Find where the given text appears and provide that cell's center as [X, Y] coordinate. 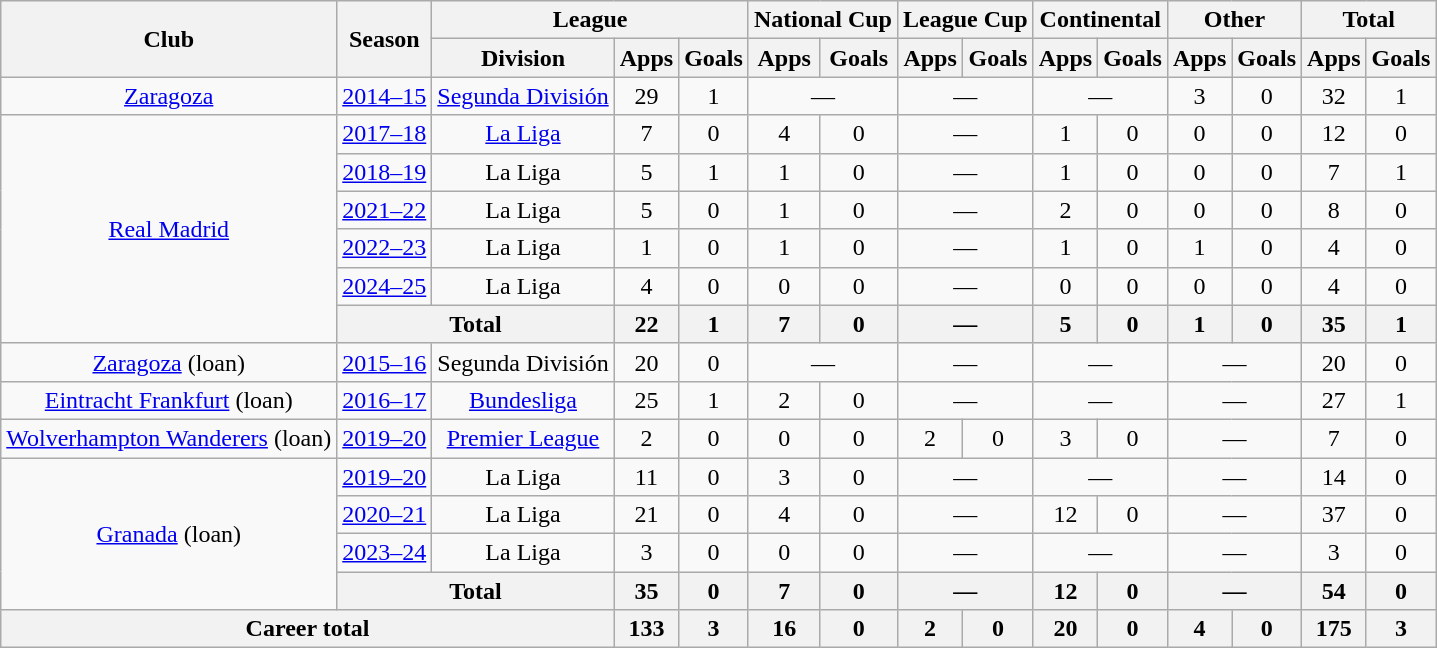
Season [384, 39]
Zaragoza (loan) [169, 362]
25 [646, 400]
22 [646, 324]
Zaragoza [169, 96]
27 [1334, 400]
11 [646, 477]
Continental [1100, 20]
Division [523, 58]
175 [1334, 629]
Bundesliga [523, 400]
League Cup [965, 20]
2015–16 [384, 362]
Career total [308, 629]
2021–22 [384, 210]
2024–25 [384, 286]
Other [1234, 20]
2017–18 [384, 134]
37 [1334, 515]
2022–23 [384, 248]
8 [1334, 210]
133 [646, 629]
16 [784, 629]
2014–15 [384, 96]
League [590, 20]
2016–17 [384, 400]
29 [646, 96]
2020–21 [384, 515]
54 [1334, 591]
Eintracht Frankfurt (loan) [169, 400]
Club [169, 39]
National Cup [822, 20]
Premier League [523, 438]
Wolverhampton Wanderers (loan) [169, 438]
14 [1334, 477]
Granada (loan) [169, 534]
2018–19 [384, 172]
Real Madrid [169, 229]
21 [646, 515]
2023–24 [384, 553]
32 [1334, 96]
